Locate the cell with the specified text and output its (X, Y) center coordinate. 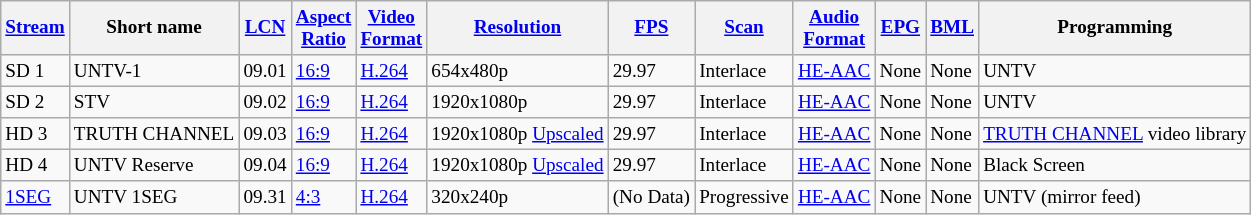
Black Screen (1115, 166)
EPG (900, 28)
Video Format (392, 28)
UNTV Reserve (154, 166)
Aspect Ratio (324, 28)
TRUTH CHANNEL video library (1115, 134)
Programming (1115, 28)
Short name (154, 28)
09.03 (265, 134)
UNTV-1 (154, 71)
BML (952, 28)
320x240p (518, 197)
UNTV (mirror feed) (1115, 197)
SD 1 (36, 71)
Audio Format (834, 28)
09.02 (265, 103)
TRUTH CHANNEL (154, 134)
09.04 (265, 166)
4:3 (324, 197)
09.31 (265, 197)
1SEG (36, 197)
HD 4 (36, 166)
FPS (651, 28)
654x480p (518, 71)
LCN (265, 28)
HD 3 (36, 134)
Progressive (744, 197)
SD 2 (36, 103)
09.01 (265, 71)
Resolution (518, 28)
Scan (744, 28)
Stream (36, 28)
UNTV 1SEG (154, 197)
STV (154, 103)
1920x1080p (518, 103)
(No Data) (651, 197)
